Extract the [x, y] coordinate from the center of the cell holding the provided text.  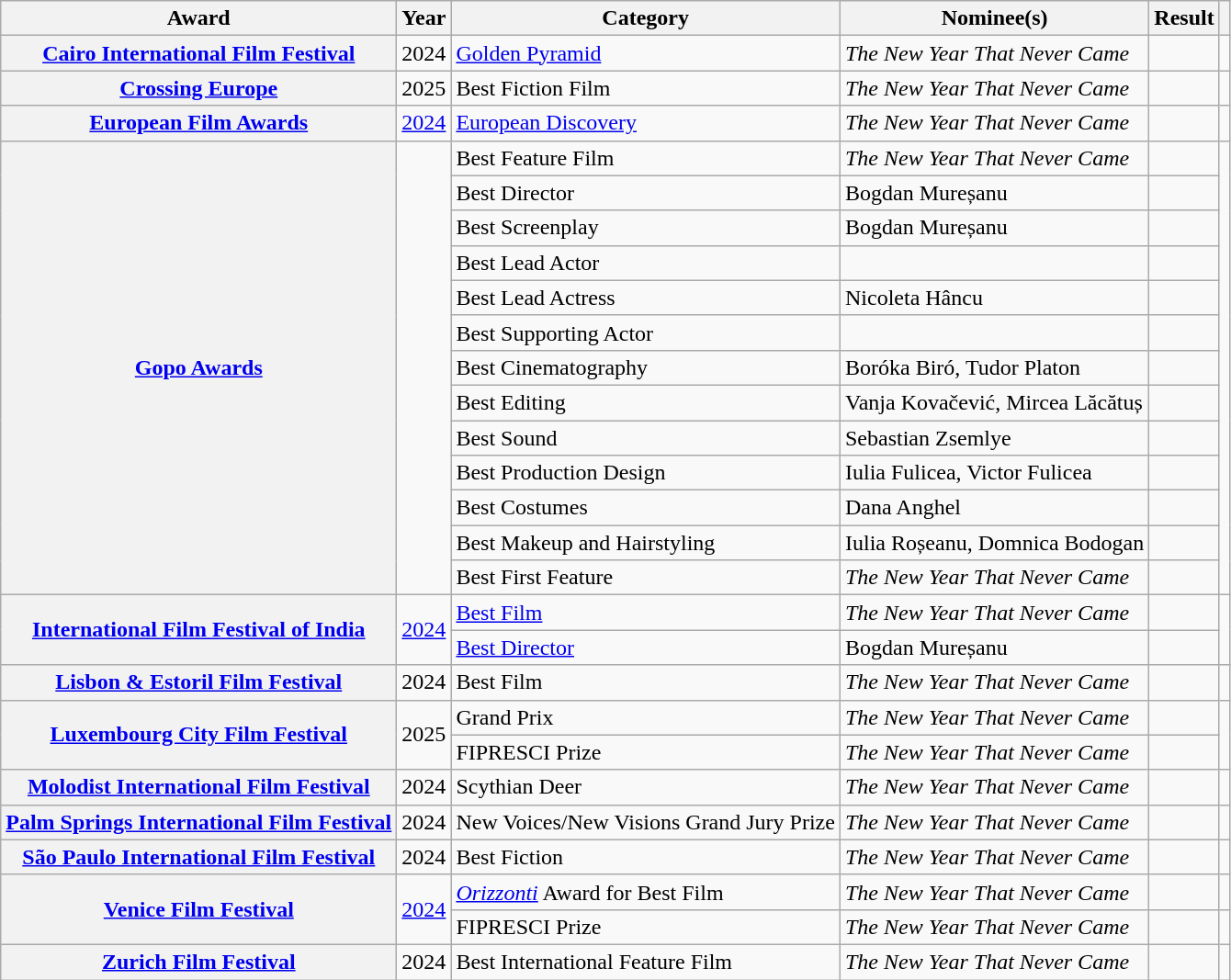
Molodist International Film Festival [198, 787]
Palm Springs International Film Festival [198, 822]
International Film Festival of India [198, 630]
Lisbon & Estoril Film Festival [198, 682]
Best International Feature Film [646, 962]
Best Fiction [646, 857]
Category [646, 18]
São Paulo International Film Festival [198, 857]
Best Costumes [646, 508]
Best Sound [646, 438]
Year [424, 18]
Best Lead Actor [646, 263]
Award [198, 18]
New Voices/New Visions Grand Jury Prize [646, 822]
Boróka Biró, Tudor Platon [994, 367]
European Discovery [646, 123]
Iulia Roșeanu, Domnica Bodogan [994, 543]
Grand Prix [646, 717]
Result [1184, 18]
Best Makeup and Hairstyling [646, 543]
Orizzonti Award for Best Film [646, 892]
Best Production Design [646, 473]
Best Feature Film [646, 158]
Vanja Kovačević, Mircea Lăcătuș [994, 402]
Luxembourg City Film Festival [198, 735]
Zurich Film Festival [198, 962]
Venice Film Festival [198, 909]
Best Lead Actress [646, 298]
Iulia Fulicea, Victor Fulicea [994, 473]
Best Screenplay [646, 228]
Cairo International Film Festival [198, 53]
Golden Pyramid [646, 53]
Best First Feature [646, 578]
Crossing Europe [198, 88]
Best Cinematography [646, 367]
Sebastian Zsemlye [994, 438]
Best Fiction Film [646, 88]
Dana Anghel [994, 508]
Scythian Deer [646, 787]
Best Supporting Actor [646, 332]
Nicoleta Hâncu [994, 298]
Best Editing [646, 402]
Nominee(s) [994, 18]
European Film Awards [198, 123]
Gopo Awards [198, 367]
